Pinpoint the cell where the given text exists, returning its [X, Y] midpoint coordinate. 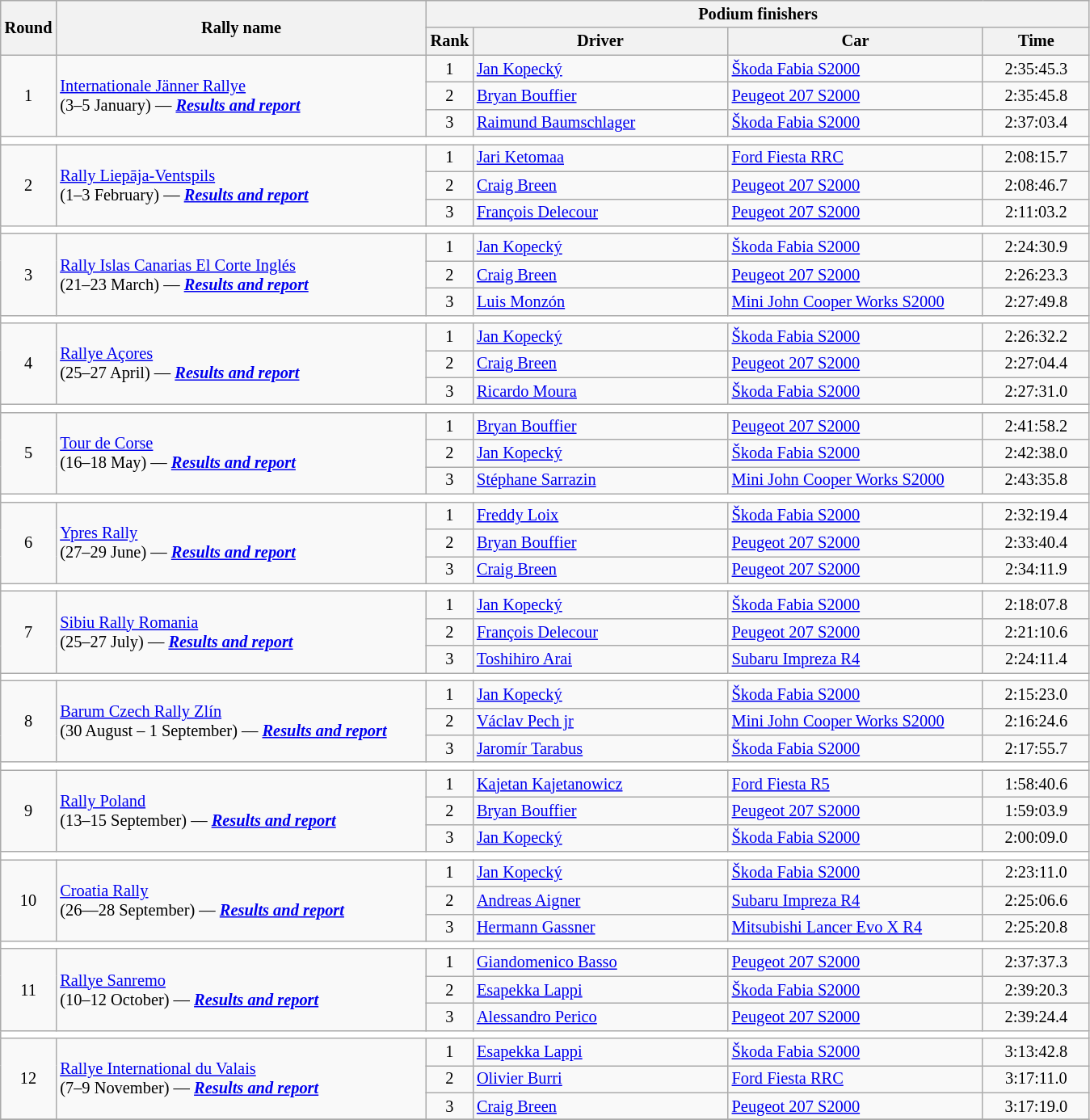
2:08:46.7 [1036, 185]
Mitsubishi Lancer Evo X R4 [856, 928]
Barum Czech Rally Zlín(30 August – 1 September) — Results and report [241, 721]
Podium finishers [758, 14]
2:24:30.9 [1036, 247]
2:26:23.3 [1036, 275]
9 [29, 811]
2:35:45.3 [1036, 69]
4 [29, 364]
3:17:11.0 [1036, 1079]
2:08:15.7 [1036, 158]
8 [29, 721]
2:42:38.0 [1036, 453]
Round [29, 27]
1:59:03.9 [1036, 811]
Rally Liepāja-Ventspils(1–3 February) — Results and report [241, 184]
Andreas Aigner [600, 900]
Ricardo Moura [600, 391]
2:27:31.0 [1036, 391]
2:21:10.6 [1036, 632]
11 [29, 989]
Tour de Corse(16–18 May) — Results and report [241, 453]
Giandomenico Basso [600, 962]
Toshihiro Arai [600, 659]
2:33:40.4 [1036, 542]
Sibiu Rally Romania(25–27 July) — Results and report [241, 632]
Time [1036, 41]
Raimund Baumschlager [600, 123]
2:17:55.7 [1036, 748]
Car [856, 41]
2:25:06.6 [1036, 900]
2:37:03.4 [1036, 123]
6 [29, 543]
2:34:11.9 [1036, 570]
10 [29, 900]
Rank [449, 41]
1:58:40.6 [1036, 784]
Václav Pech jr [600, 722]
Jaromír Tarabus [600, 748]
2:27:04.4 [1036, 364]
Ypres Rally(27–29 June) — Results and report [241, 543]
2:43:35.8 [1036, 480]
Croatia Rally(26—28 September) — Results and report [241, 900]
Olivier Burri [600, 1079]
Freddy Loix [600, 516]
2:18:07.8 [1036, 604]
Internationale Jänner Rallye(3–5 January) — Results and report [241, 95]
2:25:20.8 [1036, 928]
Rallye International du Valais(7–9 November) — Results and report [241, 1080]
2:15:23.0 [1036, 694]
2:16:24.6 [1036, 722]
2:37:37.3 [1036, 962]
2:23:11.0 [1036, 873]
Jari Ketomaa [600, 158]
2:32:19.4 [1036, 516]
Stéphane Sarrazin [600, 480]
Alessandro Perico [600, 1017]
Hermann Gassner [600, 928]
Driver [600, 41]
Rally name [241, 27]
Rally Poland(13–15 September) — Results and report [241, 811]
Rallye Açores(25–27 April) — Results and report [241, 364]
2:00:09.0 [1036, 838]
2:27:49.8 [1036, 301]
Ford Fiesta R5 [856, 784]
Rally Islas Canarias El Corte Inglés(21–23 March) — Results and report [241, 275]
2:39:24.4 [1036, 1017]
2:11:03.2 [1036, 213]
Luis Monzón [600, 301]
2:39:20.3 [1036, 990]
5 [29, 453]
7 [29, 632]
2:41:58.2 [1036, 426]
3:13:42.8 [1036, 1052]
2:26:32.2 [1036, 337]
3:17:19.0 [1036, 1106]
2:24:11.4 [1036, 659]
Kajetan Kajetanowicz [600, 784]
2:35:45.8 [1036, 95]
12 [29, 1080]
Rallye Sanremo(10–12 October) — Results and report [241, 989]
